Capture the cell that displays the provided text and extract its (x, y) central coordinate. 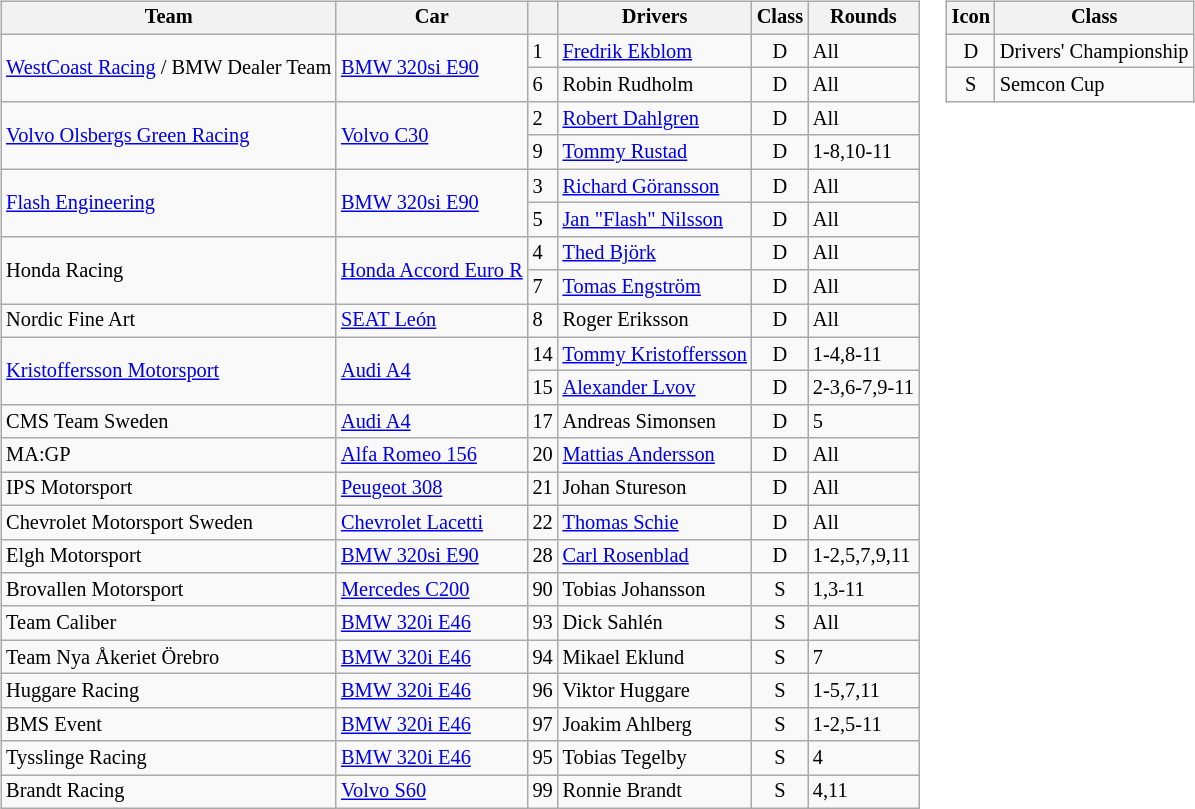
Honda Accord Euro R (432, 270)
Car (432, 18)
Kristoffersson Motorsport (168, 370)
Flash Engineering (168, 202)
8 (543, 321)
6 (543, 85)
Tobias Johansson (655, 590)
21 (543, 489)
Richard Göransson (655, 186)
Team Nya Åkeriet Örebro (168, 657)
Team Caliber (168, 623)
97 (543, 724)
Volvo Olsbergs Green Racing (168, 136)
1-5,7,11 (864, 691)
4,11 (864, 792)
CMS Team Sweden (168, 422)
3 (543, 186)
Mikael Eklund (655, 657)
Mercedes C200 (432, 590)
99 (543, 792)
1-4,8-11 (864, 354)
1,3-11 (864, 590)
Huggare Racing (168, 691)
Dick Sahlén (655, 623)
Andreas Simonsen (655, 422)
Fredrik Ekblom (655, 51)
17 (543, 422)
Tommy Rustad (655, 152)
SEAT León (432, 321)
95 (543, 758)
1-2,5-11 (864, 724)
Ronnie Brandt (655, 792)
WestCoast Racing / BMW Dealer Team (168, 68)
Roger Eriksson (655, 321)
MA:GP (168, 455)
Tomas Engström (655, 287)
Semcon Cup (1094, 85)
2 (543, 119)
Drivers (655, 18)
Jan "Flash" Nilsson (655, 220)
IPS Motorsport (168, 489)
20 (543, 455)
96 (543, 691)
Volvo C30 (432, 136)
Volvo S60 (432, 792)
Robert Dahlgren (655, 119)
93 (543, 623)
Drivers' Championship (1094, 51)
15 (543, 388)
Thomas Schie (655, 522)
Viktor Huggare (655, 691)
Brandt Racing (168, 792)
Alfa Romeo 156 (432, 455)
Tobias Tegelby (655, 758)
Tommy Kristoffersson (655, 354)
94 (543, 657)
BMS Event (168, 724)
Team (168, 18)
Thed Björk (655, 253)
1-2,5,7,9,11 (864, 556)
Joakim Ahlberg (655, 724)
28 (543, 556)
Nordic Fine Art (168, 321)
9 (543, 152)
2-3,6-7,9-11 (864, 388)
Peugeot 308 (432, 489)
22 (543, 522)
Tysslinge Racing (168, 758)
Chevrolet Lacetti (432, 522)
Honda Racing (168, 270)
14 (543, 354)
Alexander Lvov (655, 388)
Elgh Motorsport (168, 556)
Icon (971, 18)
1 (543, 51)
Johan Stureson (655, 489)
Mattias Andersson (655, 455)
Robin Rudholm (655, 85)
Rounds (864, 18)
90 (543, 590)
Chevrolet Motorsport Sweden (168, 522)
1-8,10-11 (864, 152)
Brovallen Motorsport (168, 590)
Carl Rosenblad (655, 556)
